Capture the cell that displays the provided text and extract its [X, Y] central coordinate. 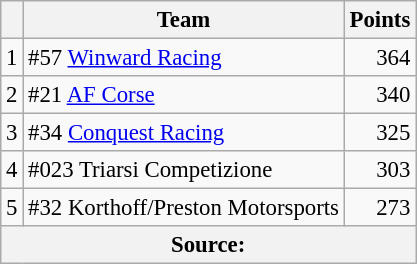
340 [380, 95]
#21 AF Corse [184, 95]
1 [12, 58]
#57 Winward Racing [184, 58]
Team [184, 20]
303 [380, 170]
#32 Korthoff/Preston Motorsports [184, 208]
Source: [208, 245]
Points [380, 20]
364 [380, 58]
4 [12, 170]
273 [380, 208]
5 [12, 208]
325 [380, 133]
#023 Triarsi Competizione [184, 170]
3 [12, 133]
2 [12, 95]
#34 Conquest Racing [184, 133]
